Extract the (x, y) coordinate from the center of the cell holding the provided text.  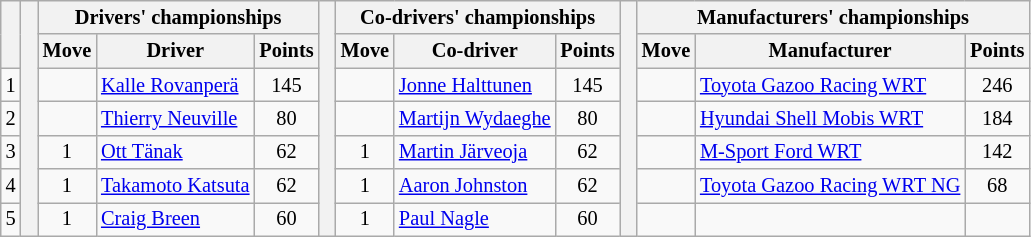
Craig Breen (175, 219)
Takamoto Katsuta (175, 186)
Drivers' championships (178, 17)
Toyota Gazoo Racing WRT (830, 85)
Manufacturer (830, 51)
Manufacturers' championships (834, 17)
Martin Järveoja (475, 152)
Paul Nagle (475, 219)
Co-drivers' championships (478, 17)
Co-driver (475, 51)
Martijn Wydaeghe (475, 118)
Ott Tänak (175, 152)
246 (997, 85)
M-Sport Ford WRT (830, 152)
184 (997, 118)
68 (997, 186)
Driver (175, 51)
3 (11, 152)
Hyundai Shell Mobis WRT (830, 118)
Thierry Neuville (175, 118)
2 (11, 118)
Jonne Halttunen (475, 85)
Toyota Gazoo Racing WRT NG (830, 186)
Aaron Johnston (475, 186)
5 (11, 219)
Kalle Rovanperä (175, 85)
142 (997, 152)
4 (11, 186)
